Locate the cell with the specified text and output its [x, y] center coordinate. 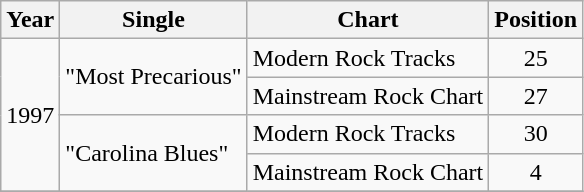
"Carolina Blues" [154, 153]
1997 [30, 115]
Single [154, 20]
30 [536, 134]
25 [536, 58]
Position [536, 20]
4 [536, 172]
27 [536, 96]
Year [30, 20]
"Most Precarious" [154, 77]
Chart [368, 20]
